Scan for the cell matching the given text and deliver its (x, y) coordinate at center. 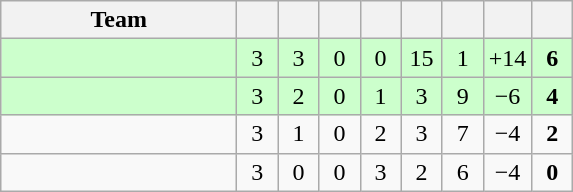
−6 (508, 96)
Team (119, 20)
4 (552, 96)
7 (462, 134)
15 (422, 58)
9 (462, 96)
+14 (508, 58)
